Identify which cell holds the provided text, then report its (x, y) central coordinate. 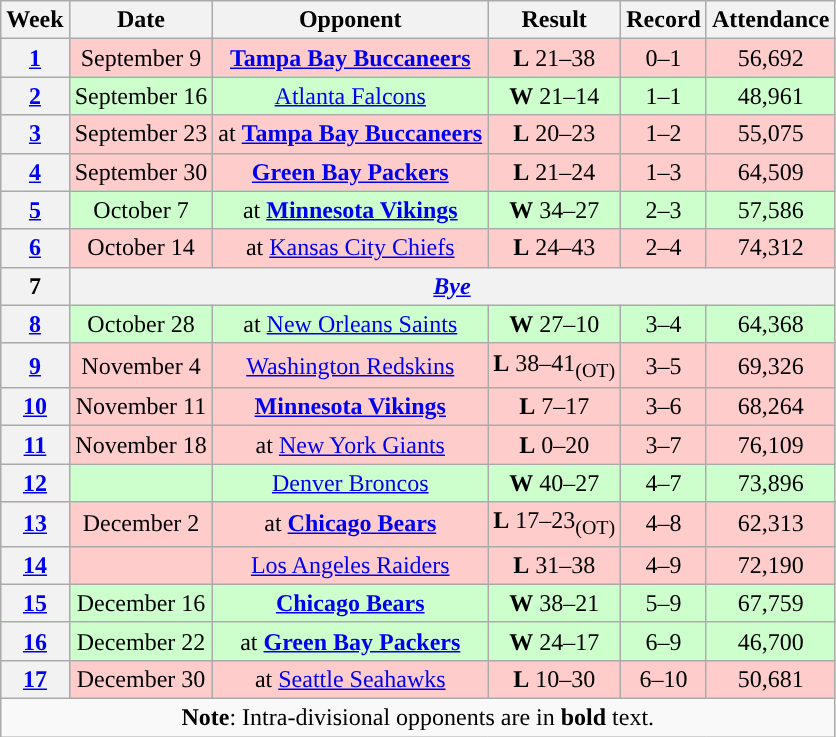
12 (35, 483)
L 20–23 (554, 134)
Washington Redskins (350, 365)
Atlanta Falcons (350, 96)
6 (35, 248)
8 (35, 324)
46,700 (770, 641)
W 40–27 (554, 483)
67,759 (770, 603)
62,313 (770, 524)
December 22 (141, 641)
L 7–17 (554, 407)
L 10–30 (554, 679)
2–4 (664, 248)
L 17–23(OT) (554, 524)
55,075 (770, 134)
1–1 (664, 96)
L 24–43 (554, 248)
W 34–27 (554, 210)
68,264 (770, 407)
September 30 (141, 172)
6–9 (664, 641)
W 38–21 (554, 603)
September 9 (141, 58)
72,190 (770, 565)
4 (35, 172)
11 (35, 445)
3–6 (664, 407)
Record (664, 20)
3 (35, 134)
74,312 (770, 248)
1 (35, 58)
October 14 (141, 248)
at Kansas City Chiefs (350, 248)
Denver Broncos (350, 483)
13 (35, 524)
10 (35, 407)
L 21–38 (554, 58)
Result (554, 20)
November 11 (141, 407)
L 31–38 (554, 565)
at Chicago Bears (350, 524)
at Tampa Bay Buccaneers (350, 134)
at Green Bay Packers (350, 641)
9 (35, 365)
14 (35, 565)
December 2 (141, 524)
W 27–10 (554, 324)
3–5 (664, 365)
7 (35, 286)
November 4 (141, 365)
November 18 (141, 445)
December 30 (141, 679)
October 28 (141, 324)
5 (35, 210)
1–3 (664, 172)
Week (35, 20)
at Seattle Seahawks (350, 679)
64,509 (770, 172)
16 (35, 641)
76,109 (770, 445)
L 21–24 (554, 172)
50,681 (770, 679)
5–9 (664, 603)
69,326 (770, 365)
56,692 (770, 58)
0–1 (664, 58)
September 16 (141, 96)
2–3 (664, 210)
Date (141, 20)
L 38–41(OT) (554, 365)
Note: Intra-divisional opponents are in bold text. (418, 717)
Los Angeles Raiders (350, 565)
73,896 (770, 483)
Bye (452, 286)
3–7 (664, 445)
Chicago Bears (350, 603)
Attendance (770, 20)
W 21–14 (554, 96)
Green Bay Packers (350, 172)
October 7 (141, 210)
4–8 (664, 524)
48,961 (770, 96)
64,368 (770, 324)
at New Orleans Saints (350, 324)
1–2 (664, 134)
4–9 (664, 565)
4–7 (664, 483)
at Minnesota Vikings (350, 210)
15 (35, 603)
September 23 (141, 134)
57,586 (770, 210)
L 0–20 (554, 445)
6–10 (664, 679)
W 24–17 (554, 641)
December 16 (141, 603)
Tampa Bay Buccaneers (350, 58)
17 (35, 679)
3–4 (664, 324)
Minnesota Vikings (350, 407)
Opponent (350, 20)
at New York Giants (350, 445)
2 (35, 96)
